Provide the [x, y] coordinate of the cell's center where the given text is located.  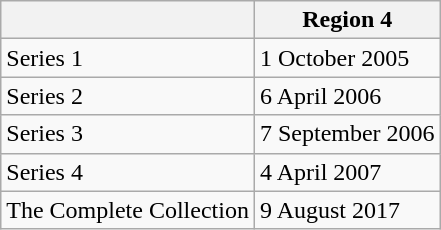
9 August 2017 [347, 210]
7 September 2006 [347, 134]
The Complete Collection [128, 210]
Series 3 [128, 134]
1 October 2005 [347, 58]
Series 1 [128, 58]
Series 2 [128, 96]
Series 4 [128, 172]
6 April 2006 [347, 96]
4 April 2007 [347, 172]
Region 4 [347, 20]
